Search for the cell housing the specified text and yield its [x, y] center coordinate. 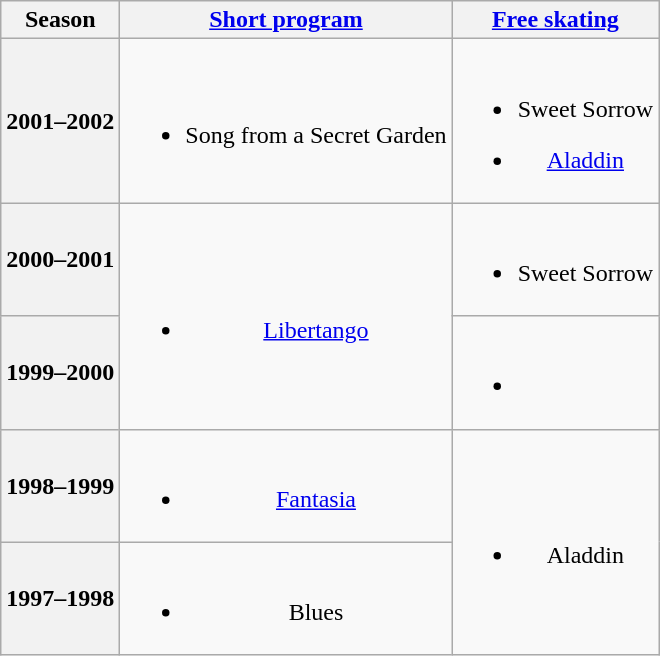
Libertango [286, 316]
Fantasia [286, 486]
2001–2002 [60, 121]
Sweet Sorrow Aladdin [555, 121]
2000–2001 [60, 260]
1998–1999 [60, 486]
Free skating [555, 20]
1997–1998 [60, 598]
1999–2000 [60, 372]
Song from a Secret Garden [286, 121]
Sweet Sorrow [555, 260]
Aladdin [555, 542]
Short program [286, 20]
Season [60, 20]
Blues [286, 598]
